Provide the [x, y] coordinate of the cell's center where the given text is located.  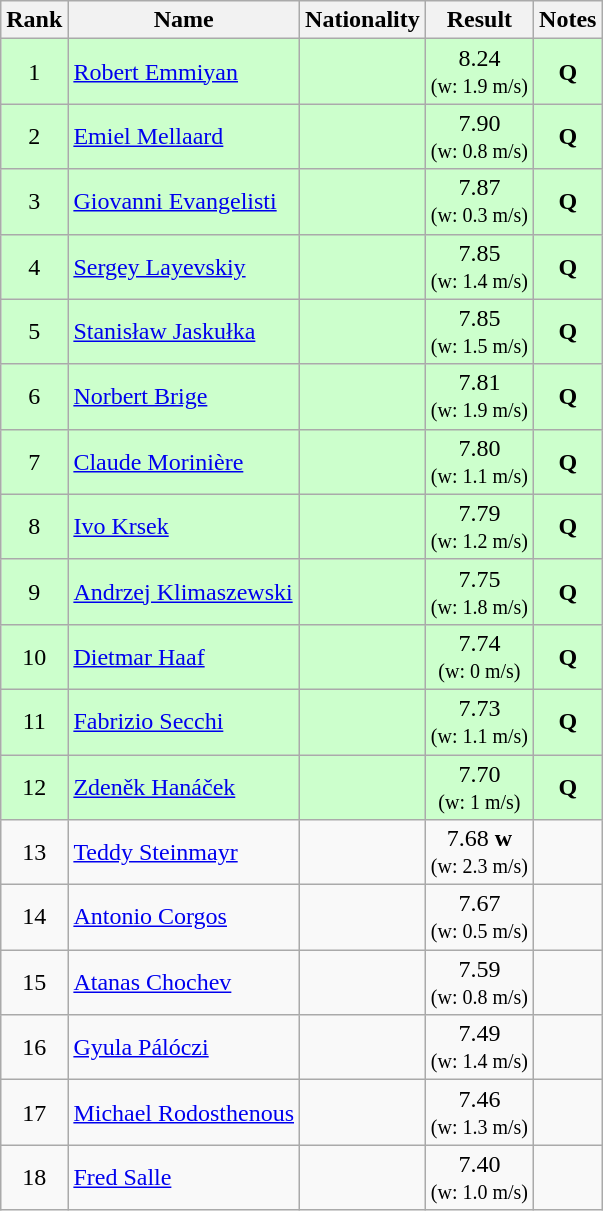
Atanas Chochev [184, 982]
Fabrizio Secchi [184, 722]
7.73(w: 1.1 m/s) [479, 722]
7.85(w: 1.5 m/s) [479, 332]
15 [34, 982]
1 [34, 72]
7.59(w: 0.8 m/s) [479, 982]
Ivo Krsek [184, 526]
7.49(w: 1.4 m/s) [479, 1048]
7.75(w: 1.8 m/s) [479, 592]
9 [34, 592]
Teddy Steinmayr [184, 852]
7.81(w: 1.9 m/s) [479, 396]
7.68 w(w: 2.3 m/s) [479, 852]
7.70(w: 1 m/s) [479, 786]
Sergey Layevskiy [184, 266]
Result [479, 20]
Antonio Corgos [184, 918]
7.85(w: 1.4 m/s) [479, 266]
Dietmar Haaf [184, 656]
Norbert Brige [184, 396]
Zdeněk Hanáček [184, 786]
16 [34, 1048]
12 [34, 786]
2 [34, 136]
11 [34, 722]
14 [34, 918]
7 [34, 462]
8.24(w: 1.9 m/s) [479, 72]
4 [34, 266]
10 [34, 656]
7.40(w: 1.0 m/s) [479, 1178]
5 [34, 332]
Michael Rodosthenous [184, 1112]
7.80(w: 1.1 m/s) [479, 462]
Nationality [363, 20]
7.79(w: 1.2 m/s) [479, 526]
Emiel Mellaard [184, 136]
3 [34, 202]
Notes [568, 20]
Robert Emmiyan [184, 72]
Fred Salle [184, 1178]
Gyula Pálóczi [184, 1048]
7.46(w: 1.3 m/s) [479, 1112]
Name [184, 20]
13 [34, 852]
7.87(w: 0.3 m/s) [479, 202]
18 [34, 1178]
7.90(w: 0.8 m/s) [479, 136]
Giovanni Evangelisti [184, 202]
17 [34, 1112]
Rank [34, 20]
8 [34, 526]
Claude Morinière [184, 462]
Stanisław Jaskułka [184, 332]
6 [34, 396]
7.74(w: 0 m/s) [479, 656]
7.67(w: 0.5 m/s) [479, 918]
Andrzej Klimaszewski [184, 592]
